Search for the cell housing the specified text and yield its (x, y) center coordinate. 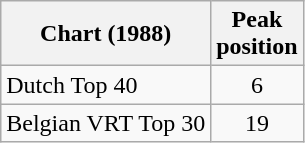
6 (257, 85)
Peakposition (257, 34)
19 (257, 123)
Dutch Top 40 (106, 85)
Chart (1988) (106, 34)
Belgian VRT Top 30 (106, 123)
